Search for the cell housing the specified text and yield its [x, y] center coordinate. 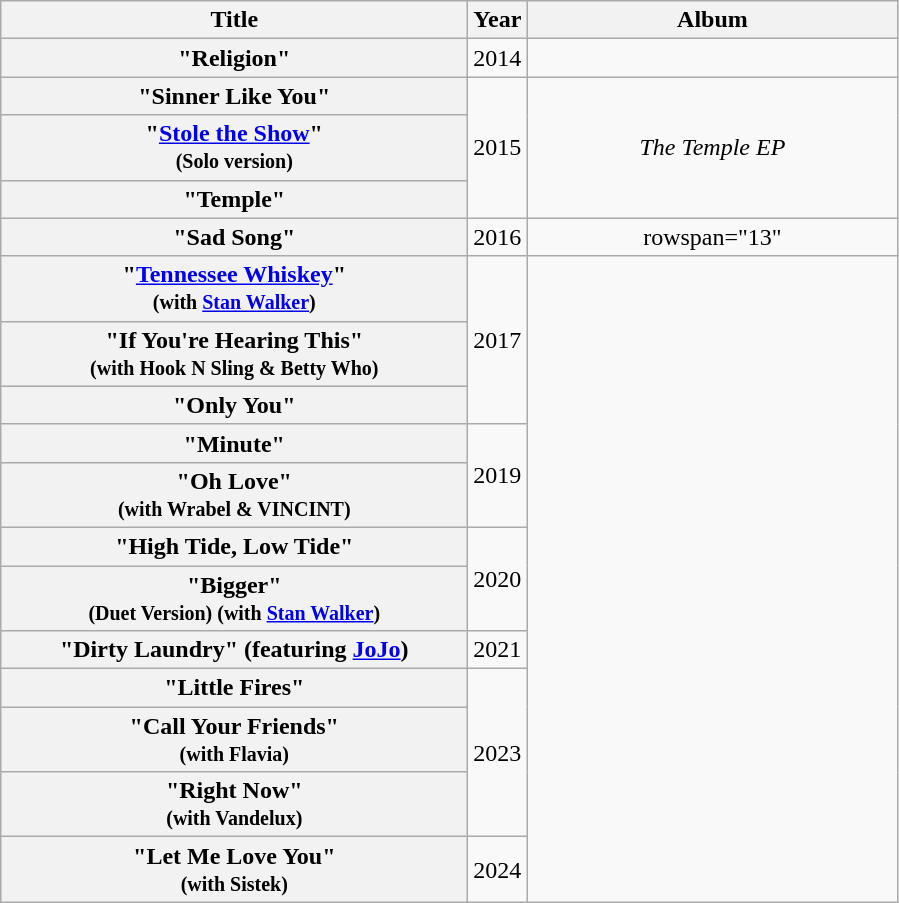
"Let Me Love You" (with Sistek) [234, 870]
"High Tide, Low Tide" [234, 546]
"Sad Song" [234, 237]
"Stole the Show"(Solo version) [234, 148]
2019 [498, 476]
"Religion" [234, 58]
"Call Your Friends" (with Flavia) [234, 740]
The Temple EP [712, 148]
Album [712, 20]
Year [498, 20]
2021 [498, 650]
"Temple" [234, 199]
2015 [498, 148]
2016 [498, 237]
"Bigger"(Duet Version) (with Stan Walker) [234, 598]
2024 [498, 870]
"Dirty Laundry" (featuring JoJo) [234, 650]
"Oh Love"(with Wrabel & VINCINT) [234, 494]
2017 [498, 340]
rowspan="13" [712, 237]
2014 [498, 58]
"Only You" [234, 405]
2023 [498, 753]
"If You're Hearing This"(with Hook N Sling & Betty Who) [234, 354]
"Tennessee Whiskey" (with Stan Walker) [234, 288]
"Right Now" (with Vandelux) [234, 804]
"Little Fires" [234, 688]
2020 [498, 578]
"Sinner Like You" [234, 96]
"Minute" [234, 443]
Title [234, 20]
